Return the [x, y] coordinate for the center point of the cell that contains the specified text.  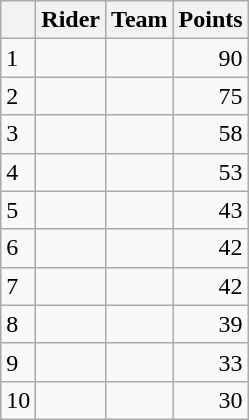
43 [210, 210]
Team [140, 20]
7 [18, 286]
1 [18, 58]
90 [210, 58]
39 [210, 324]
30 [210, 400]
5 [18, 210]
9 [18, 362]
58 [210, 134]
33 [210, 362]
8 [18, 324]
75 [210, 96]
3 [18, 134]
Rider [71, 20]
Points [210, 20]
10 [18, 400]
53 [210, 172]
4 [18, 172]
2 [18, 96]
6 [18, 248]
